From the cell containing the given text, extract its center point as (x, y) coordinate. 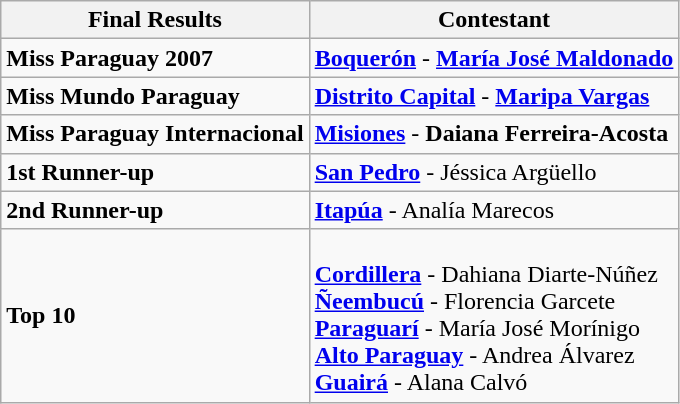
Distrito Capital - Maripa Vargas (494, 96)
Miss Mundo Paraguay (155, 96)
Top 10 (155, 316)
San Pedro - Jéssica Argüello (494, 172)
Itapúa - Analía Marecos (494, 210)
Contestant (494, 20)
1st Runner-up (155, 172)
Boquerón - María José Maldonado (494, 58)
2nd Runner-up (155, 210)
Miss Paraguay Internacional (155, 134)
Final Results (155, 20)
Cordillera - Dahiana Diarte-Núñez Ñeembucú - Florencia Garcete Paraguarí - María José Morínigo Alto Paraguay - Andrea Álvarez Guairá - Alana Calvó (494, 316)
Misiones - Daiana Ferreira-Acosta (494, 134)
Miss Paraguay 2007 (155, 58)
